From the cell containing the given text, extract its center point as [x, y] coordinate. 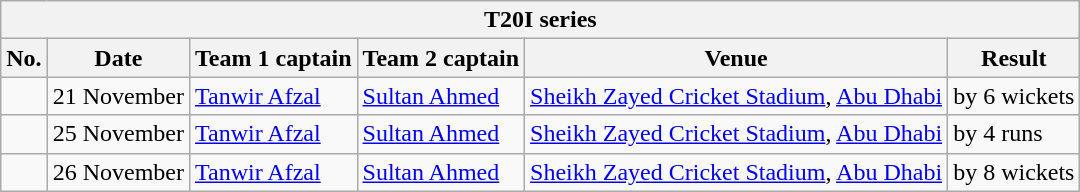
Team 1 captain [274, 58]
by 6 wickets [1014, 96]
Team 2 captain [441, 58]
Venue [736, 58]
21 November [118, 96]
No. [24, 58]
Result [1014, 58]
25 November [118, 134]
by 8 wickets [1014, 172]
Date [118, 58]
26 November [118, 172]
by 4 runs [1014, 134]
T20I series [540, 20]
